For the text-containing cell, return its midpoint in (x, y) coordinate format. 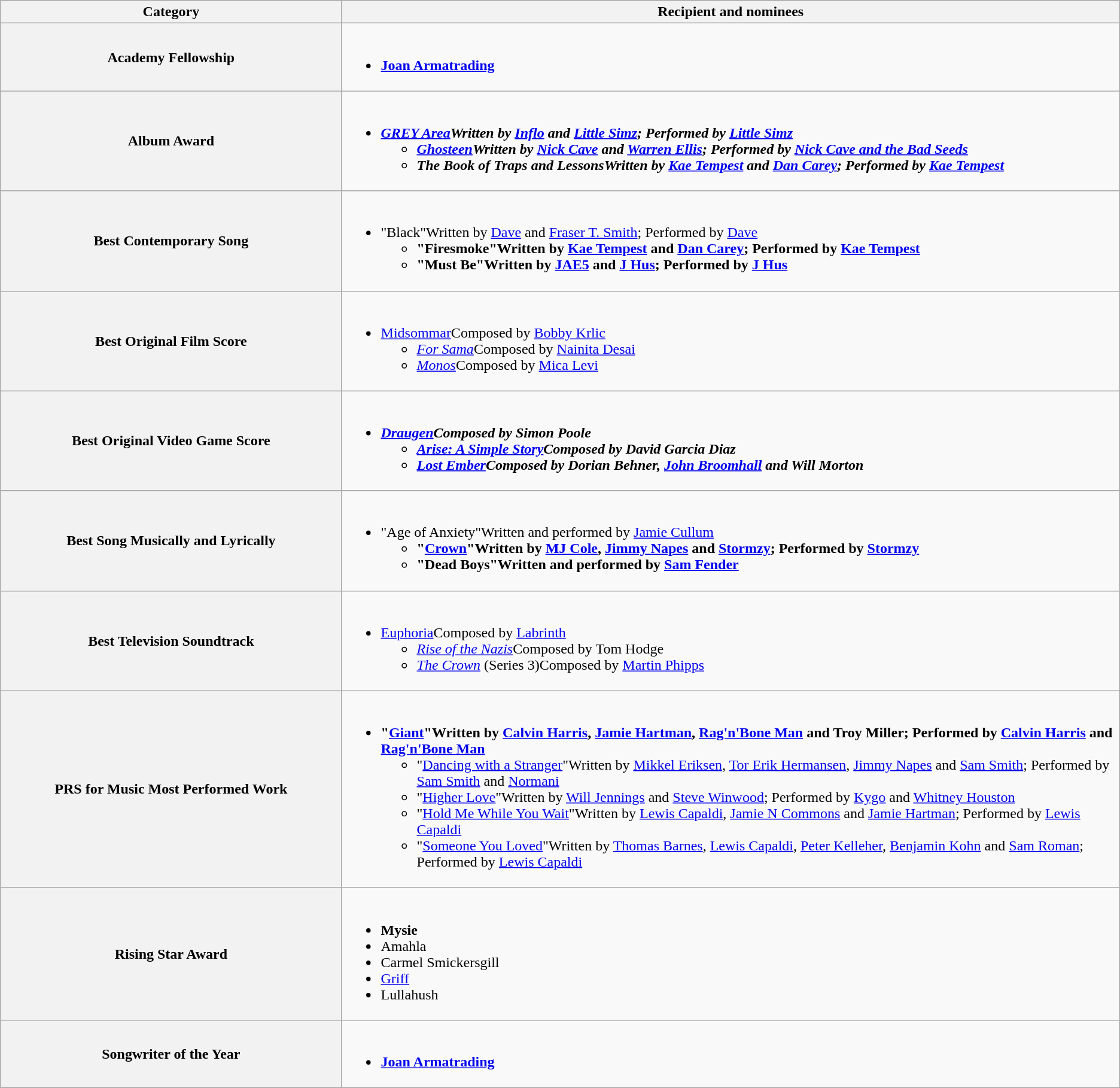
EuphoriaComposed by LabrinthRise of the NazisComposed by Tom HodgeThe Crown (Series 3)Composed by Martin Phipps (731, 640)
MysieAmahlaCarmel SmickersgillGriffLullahush (731, 954)
Rising Star Award (171, 954)
Songwriter of the Year (171, 1053)
Category (171, 12)
MidsommarComposed by Bobby KrlicFor SamaComposed by Nainita DesaiMonosComposed by Mica Levi (731, 341)
Album Award (171, 141)
Best Television Soundtrack (171, 640)
Best Song Musically and Lyrically (171, 541)
Best Original Film Score (171, 341)
PRS for Music Most Performed Work (171, 789)
Academy Fellowship (171, 57)
DraugenComposed by Simon PooleArise: A Simple StoryComposed by David Garcia DiazLost EmberComposed by Dorian Behner, John Broomhall and Will Morton (731, 440)
Best Original Video Game Score (171, 440)
Best Contemporary Song (171, 241)
Recipient and nominees (731, 12)
